Capture the cell that displays the provided text and extract its (X, Y) central coordinate. 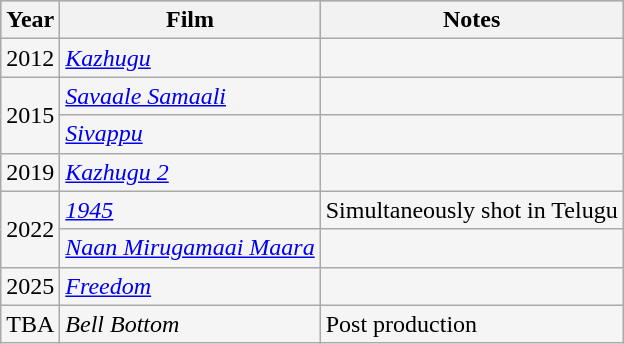
Notes (472, 20)
2015 (30, 115)
2012 (30, 58)
Film (190, 20)
Kazhugu (190, 58)
1945 (190, 210)
Post production (472, 324)
Simultaneously shot in Telugu (472, 210)
Kazhugu 2 (190, 172)
TBA (30, 324)
Year (30, 20)
Savaale Samaali (190, 96)
Sivappu (190, 134)
2025 (30, 286)
Naan Mirugamaai Maara (190, 248)
Freedom (190, 286)
2022 (30, 229)
Bell Bottom (190, 324)
2019 (30, 172)
